Determine the (X, Y) coordinate at the center of the cell enclosing the given text.  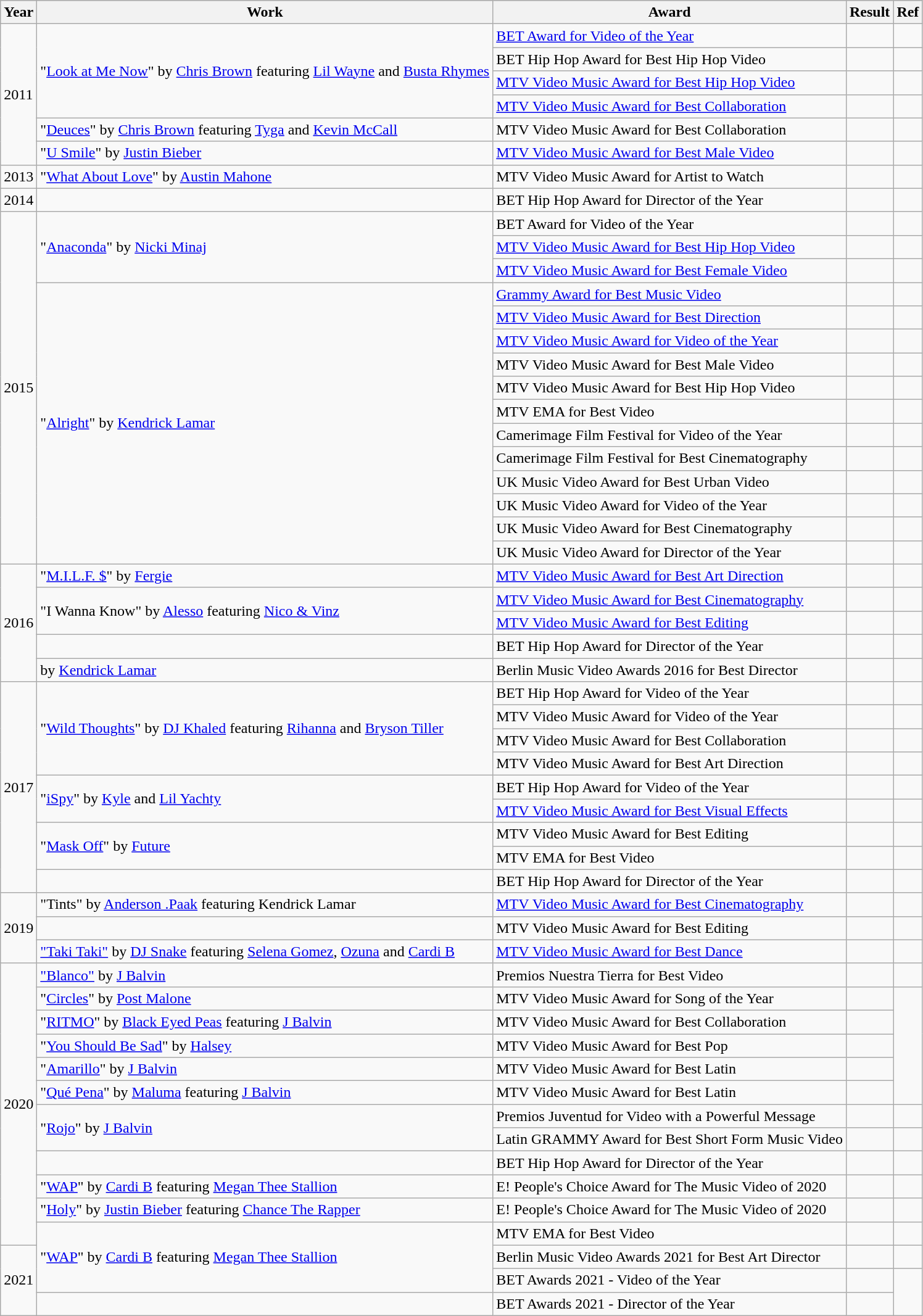
Camerimage Film Festival for Best Cinematography (670, 458)
"Blanco" by J Balvin (265, 975)
MTV Video Music Award for Best Visual Effects (670, 811)
2011 (19, 94)
Result (869, 12)
BET Hip Hop Award for Best Hip Hop Video (670, 59)
MTV Video Music Award for Artist to Watch (670, 176)
2020 (19, 1104)
Camerimage Film Festival for Video of the Year (670, 435)
Premios Juventud for Video with a Powerful Message (670, 1116)
BET Awards 2021 - Director of the Year (670, 1304)
"Rojo" by J Balvin (265, 1128)
"Look at Me Now" by Chris Brown featuring Lil Wayne and Busta Rhymes (265, 71)
"Qué Pena" by Maluma featuring J Balvin (265, 1093)
MTV Video Music Award for Best Dance (670, 951)
"I Wanna Know" by Alesso featuring Nico & Vinz (265, 611)
Award (670, 12)
Ref (908, 12)
"Amarillo" by J Balvin (265, 1069)
"Wild Thoughts" by DJ Khaled featuring Rihanna and Bryson Tiller (265, 729)
MTV Video Music Award for Best Female Video (670, 270)
Berlin Music Video Awards 2021 for Best Art Director (670, 1257)
"M.I.L.F. $" by Fergie (265, 576)
Year (19, 12)
"Taki Taki" by DJ Snake featuring Selena Gomez, Ozuna and Cardi B (265, 951)
UK Music Video Award for Best Urban Video (670, 482)
Work (265, 12)
MTV Video Music Award for Song of the Year (670, 998)
MTV Video Music Award for Best Pop (670, 1046)
"Anaconda" by Nicki Minaj (265, 247)
"You Should Be Sad" by Halsey (265, 1046)
by Kendrick Lamar (265, 669)
"Deuces" by Chris Brown featuring Tyga and Kevin McCall (265, 130)
"What About Love" by Austin Mahone (265, 176)
"iSpy" by Kyle and Lil Yachty (265, 799)
2016 (19, 623)
2021 (19, 1280)
"U Smile" by Justin Bieber (265, 153)
"Alright" by Kendrick Lamar (265, 423)
2014 (19, 200)
MTV Video Music Award for Best Direction (670, 318)
Berlin Music Video Awards 2016 for Best Director (670, 669)
2017 (19, 787)
UK Music Video Award for Best Cinematography (670, 529)
"Mask Off" by Future (265, 846)
Premios Nuestra Tierra for Best Video (670, 975)
2013 (19, 176)
Grammy Award for Best Music Video (670, 294)
"Tints" by Anderson .Paak featuring Kendrick Lamar (265, 904)
UK Music Video Award for Video of the Year (670, 505)
2019 (19, 928)
2015 (19, 387)
Latin GRAMMY Award for Best Short Form Music Video (670, 1140)
UK Music Video Award for Director of the Year (670, 552)
BET Awards 2021 - Video of the Year (670, 1280)
"Holy" by Justin Bieber featuring Chance The Rapper (265, 1210)
"Circles" by Post Malone (265, 998)
"RITMO" by Black Eyed Peas featuring J Balvin (265, 1022)
